Determine the [X, Y] coordinate at the center of the cell enclosing the given text.  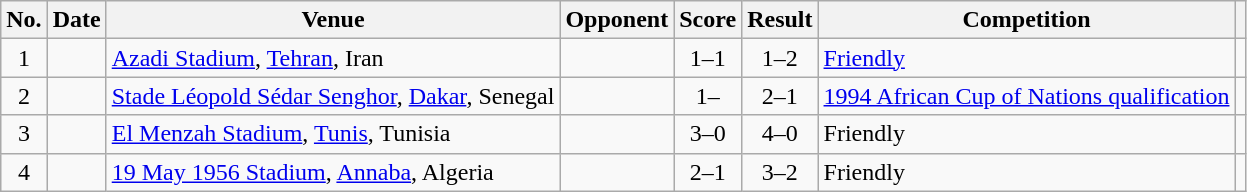
4 [24, 172]
Azadi Stadium, Tehran, Iran [333, 58]
Opponent [617, 20]
Competition [1026, 20]
3–0 [708, 134]
1 [24, 58]
1–2 [780, 58]
1–1 [708, 58]
2 [24, 96]
1994 African Cup of Nations qualification [1026, 96]
Date [76, 20]
19 May 1956 Stadium, Annaba, Algeria [333, 172]
3 [24, 134]
Stade Léopold Sédar Senghor, Dakar, Senegal [333, 96]
1– [708, 96]
Venue [333, 20]
Result [780, 20]
El Menzah Stadium, Tunis, Tunisia [333, 134]
No. [24, 20]
Score [708, 20]
4–0 [780, 134]
3–2 [780, 172]
